Find where the given text appears and provide that cell's center as [x, y] coordinate. 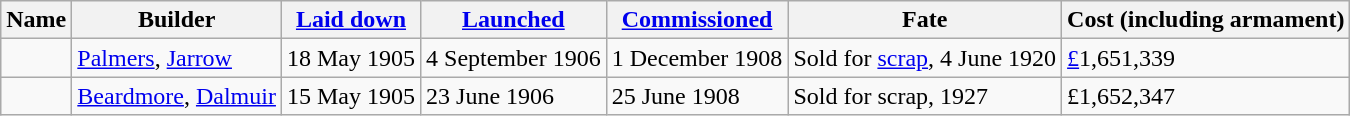
Builder [177, 20]
Sold for scrap, 4 June 1920 [925, 58]
Commissioned [697, 20]
Name [36, 20]
4 September 1906 [514, 58]
23 June 1906 [514, 96]
£1,651,339 [1206, 58]
Cost (including armament) [1206, 20]
Beardmore, Dalmuir [177, 96]
Sold for scrap, 1927 [925, 96]
Palmers, Jarrow [177, 58]
25 June 1908 [697, 96]
Laid down [350, 20]
1 December 1908 [697, 58]
15 May 1905 [350, 96]
Launched [514, 20]
£1,652,347 [1206, 96]
18 May 1905 [350, 58]
Fate [925, 20]
